Extract the (x, y) coordinate from the center of the cell holding the provided text.  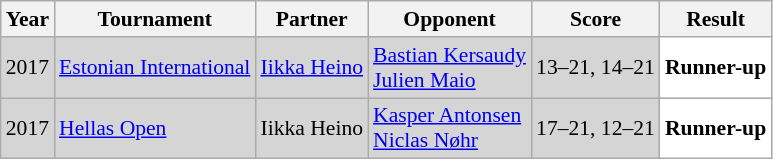
Partner (312, 19)
Score (596, 19)
Kasper Antonsen Niclas Nøhr (450, 128)
Year (28, 19)
Estonian International (154, 68)
Result (716, 19)
13–21, 14–21 (596, 68)
17–21, 12–21 (596, 128)
Opponent (450, 19)
Tournament (154, 19)
Hellas Open (154, 128)
Bastian Kersaudy Julien Maio (450, 68)
